Find where the given text appears and provide that cell's center as [X, Y] coordinate. 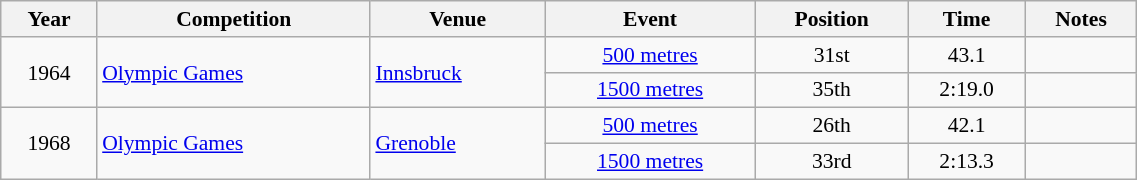
2:19.0 [966, 90]
Year [49, 19]
Innsbruck [458, 72]
43.1 [966, 55]
1968 [49, 144]
42.1 [966, 126]
Venue [458, 19]
1964 [49, 72]
Event [650, 19]
Competition [234, 19]
35th [832, 90]
33rd [832, 162]
31st [832, 55]
Position [832, 19]
Notes [1081, 19]
26th [832, 126]
2:13.3 [966, 162]
Grenoble [458, 144]
Time [966, 19]
